Capture the cell that displays the provided text and extract its [x, y] central coordinate. 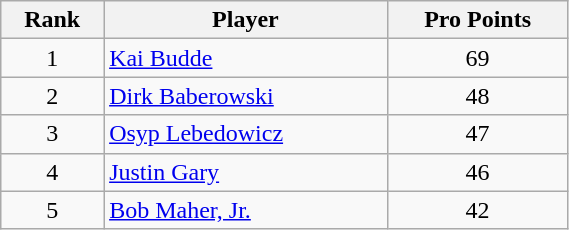
Pro Points [478, 20]
Justin Gary [246, 172]
5 [52, 210]
Player [246, 20]
Kai Budde [246, 58]
1 [52, 58]
42 [478, 210]
69 [478, 58]
48 [478, 96]
Osyp Lebedowicz [246, 134]
Rank [52, 20]
4 [52, 172]
3 [52, 134]
2 [52, 96]
Bob Maher, Jr. [246, 210]
Dirk Baberowski [246, 96]
47 [478, 134]
46 [478, 172]
